Return the (x, y) coordinate for the center point of the cell that contains the specified text.  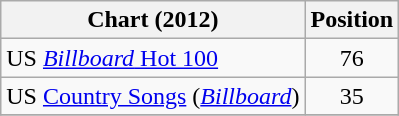
Position (352, 20)
US Billboard Hot 100 (153, 58)
Chart (2012) (153, 20)
76 (352, 58)
35 (352, 96)
US Country Songs (Billboard) (153, 96)
